Output the (X, Y) coordinate of the center of the cell containing the given text.  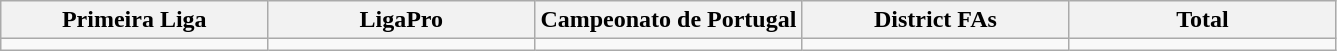
Total (1202, 20)
District FAs (936, 20)
Primeira Liga (134, 20)
LigaPro (402, 20)
Campeonato de Portugal (668, 20)
